Return the [X, Y] coordinate for the center point of the cell that contains the specified text.  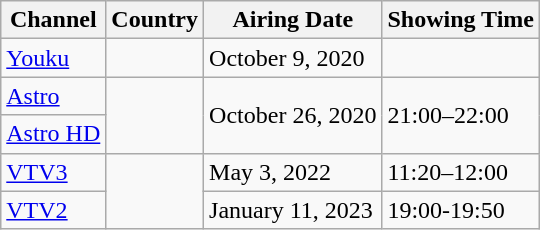
Youku [54, 58]
11:20–12:00 [461, 172]
Airing Date [293, 20]
VTV2 [54, 210]
Astro [54, 96]
October 9, 2020 [293, 58]
October 26, 2020 [293, 115]
19:00-19:50 [461, 210]
Astro HD [54, 134]
Showing Time [461, 20]
May 3, 2022 [293, 172]
Channel [54, 20]
VTV3 [54, 172]
January 11, 2023 [293, 210]
21:00–22:00 [461, 115]
Country [155, 20]
